Provide the (x, y) coordinate of the cell's center where the given text is located.  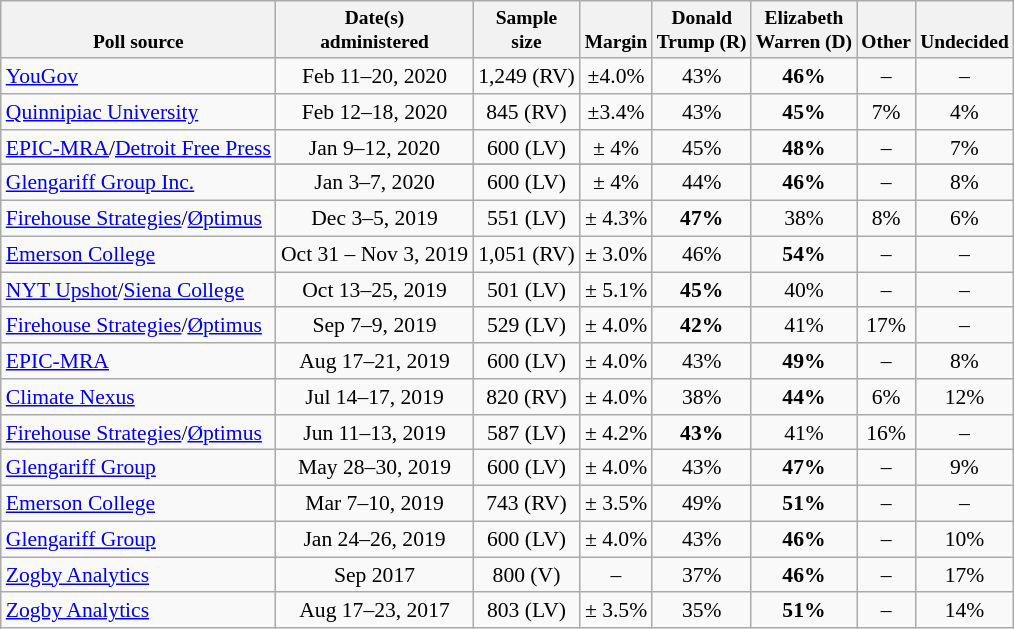
±3.4% (616, 112)
ElizabethWarren (D) (804, 30)
EPIC-MRA/Detroit Free Press (138, 148)
14% (965, 611)
40% (804, 290)
12% (965, 397)
587 (LV) (526, 433)
Mar 7–10, 2019 (374, 504)
± 4.2% (616, 433)
42% (702, 326)
Oct 13–25, 2019 (374, 290)
Jul 14–17, 2019 (374, 397)
± 3.0% (616, 254)
1,051 (RV) (526, 254)
Sep 2017 (374, 575)
Jan 9–12, 2020 (374, 148)
16% (886, 433)
Oct 31 – Nov 3, 2019 (374, 254)
Dec 3–5, 2019 (374, 219)
YouGov (138, 76)
48% (804, 148)
37% (702, 575)
Feb 12–18, 2020 (374, 112)
551 (LV) (526, 219)
Other (886, 30)
Feb 11–20, 2020 (374, 76)
1,249 (RV) (526, 76)
May 28–30, 2019 (374, 468)
DonaldTrump (R) (702, 30)
Undecided (965, 30)
4% (965, 112)
Jan 3–7, 2020 (374, 183)
529 (LV) (526, 326)
Sep 7–9, 2019 (374, 326)
54% (804, 254)
Margin (616, 30)
Poll source (138, 30)
Glengariff Group Inc. (138, 183)
35% (702, 611)
Aug 17–21, 2019 (374, 361)
Climate Nexus (138, 397)
743 (RV) (526, 504)
± 5.1% (616, 290)
10% (965, 540)
9% (965, 468)
Jan 24–26, 2019 (374, 540)
Samplesize (526, 30)
± 4.3% (616, 219)
501 (LV) (526, 290)
845 (RV) (526, 112)
800 (V) (526, 575)
Aug 17–23, 2017 (374, 611)
Date(s)administered (374, 30)
803 (LV) (526, 611)
Quinnipiac University (138, 112)
NYT Upshot/Siena College (138, 290)
±4.0% (616, 76)
820 (RV) (526, 397)
EPIC-MRA (138, 361)
Jun 11–13, 2019 (374, 433)
